Capture the cell that displays the provided text and extract its [X, Y] central coordinate. 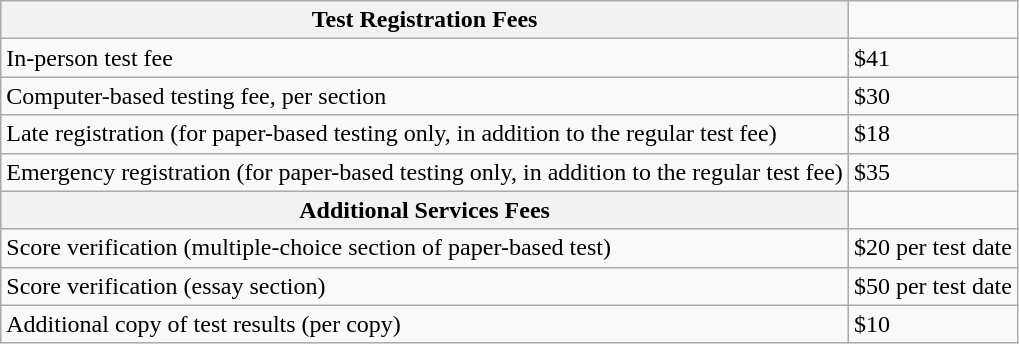
Additional copy of test results (per copy) [425, 324]
Late registration (for paper-based testing only, in addition to the regular test fee) [425, 134]
Score verification (essay section) [425, 286]
Test Registration Fees [425, 20]
Computer-based testing fee, per section [425, 96]
$20 per test date [932, 248]
$18 [932, 134]
In-person test fee [425, 58]
$10 [932, 324]
Emergency registration (for paper-based testing only, in addition to the regular test fee) [425, 172]
$41 [932, 58]
$30 [932, 96]
Additional Services Fees [425, 210]
$50 per test date [932, 286]
$35 [932, 172]
Score verification (multiple-choice section of paper-based test) [425, 248]
